For the text-containing cell, return its midpoint in (x, y) coordinate format. 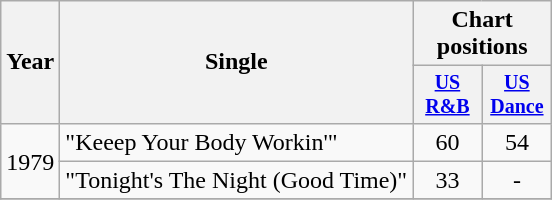
"Keeep Your Body Workin'" (236, 142)
USR&B (448, 94)
"Tonight's The Night (Good Time)" (236, 180)
33 (448, 180)
- (516, 180)
USDance (516, 94)
Single (236, 62)
60 (448, 142)
1979 (30, 161)
54 (516, 142)
Year (30, 62)
Chart positions (482, 34)
